Provide the (x, y) coordinate of the cell's center where the given text is located.  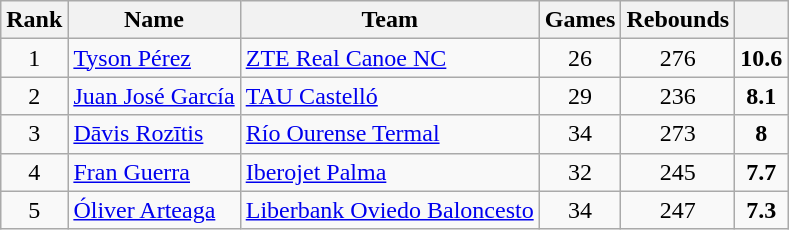
32 (580, 172)
236 (678, 96)
Liberbank Oviedo Baloncesto (390, 210)
8 (762, 134)
Fran Guerra (154, 172)
Team (390, 20)
4 (34, 172)
7.7 (762, 172)
Name (154, 20)
Tyson Pérez (154, 58)
Óliver Arteaga (154, 210)
5 (34, 210)
247 (678, 210)
Rank (34, 20)
7.3 (762, 210)
26 (580, 58)
245 (678, 172)
8.1 (762, 96)
TAU Castelló (390, 96)
Games (580, 20)
29 (580, 96)
2 (34, 96)
ZTE Real Canoe NC (390, 58)
Iberojet Palma (390, 172)
Juan José García (154, 96)
Rebounds (678, 20)
273 (678, 134)
Río Ourense Termal (390, 134)
3 (34, 134)
276 (678, 58)
10.6 (762, 58)
Dāvis Rozītis (154, 134)
1 (34, 58)
